Capture the cell that displays the provided text and extract its [x, y] central coordinate. 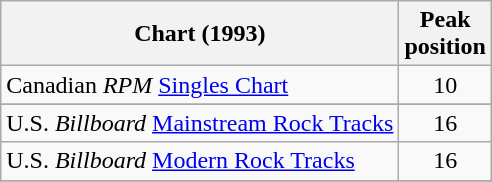
10 [445, 85]
U.S. Billboard Mainstream Rock Tracks [200, 123]
Peakposition [445, 34]
Chart (1993) [200, 34]
U.S. Billboard Modern Rock Tracks [200, 161]
Canadian RPM Singles Chart [200, 85]
